Search for the cell housing the specified text and yield its (X, Y) center coordinate. 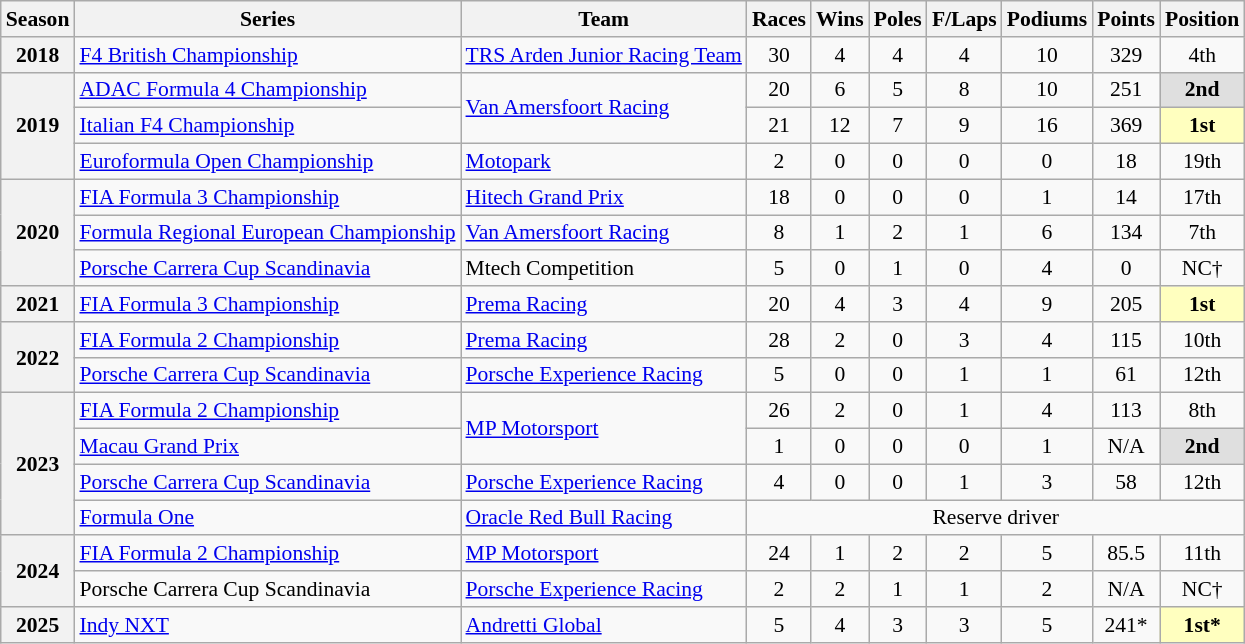
Poles (898, 19)
30 (779, 55)
Hitech Grand Prix (603, 197)
113 (1126, 411)
369 (1126, 126)
21 (779, 126)
11th (1202, 554)
ADAC Formula 4 Championship (267, 90)
2018 (38, 55)
Macau Grand Prix (267, 447)
2025 (38, 625)
2022 (38, 358)
Reserve driver (996, 518)
Podiums (1048, 19)
24 (779, 554)
Oracle Red Bull Racing (603, 518)
28 (779, 340)
F4 British Championship (267, 55)
TRS Arden Junior Racing Team (603, 55)
329 (1126, 55)
Indy NXT (267, 625)
7 (898, 126)
Mtech Competition (603, 269)
12 (840, 126)
F/Laps (964, 19)
251 (1126, 90)
2020 (38, 232)
26 (779, 411)
85.5 (1126, 554)
2019 (38, 126)
Formula One (267, 518)
Season (38, 19)
10th (1202, 340)
4th (1202, 55)
134 (1126, 233)
205 (1126, 304)
Points (1126, 19)
16 (1048, 126)
17th (1202, 197)
2023 (38, 464)
241* (1126, 625)
Series (267, 19)
115 (1126, 340)
2021 (38, 304)
2024 (38, 572)
Wins (840, 19)
61 (1126, 375)
19th (1202, 162)
Position (1202, 19)
1st* (1202, 625)
Italian F4 Championship (267, 126)
8th (1202, 411)
Motopark (603, 162)
Formula Regional European Championship (267, 233)
14 (1126, 197)
58 (1126, 482)
7th (1202, 233)
Andretti Global (603, 625)
Euroformula Open Championship (267, 162)
Team (603, 19)
Races (779, 19)
